Provide the (X, Y) coordinate of the cell's center where the given text is located.  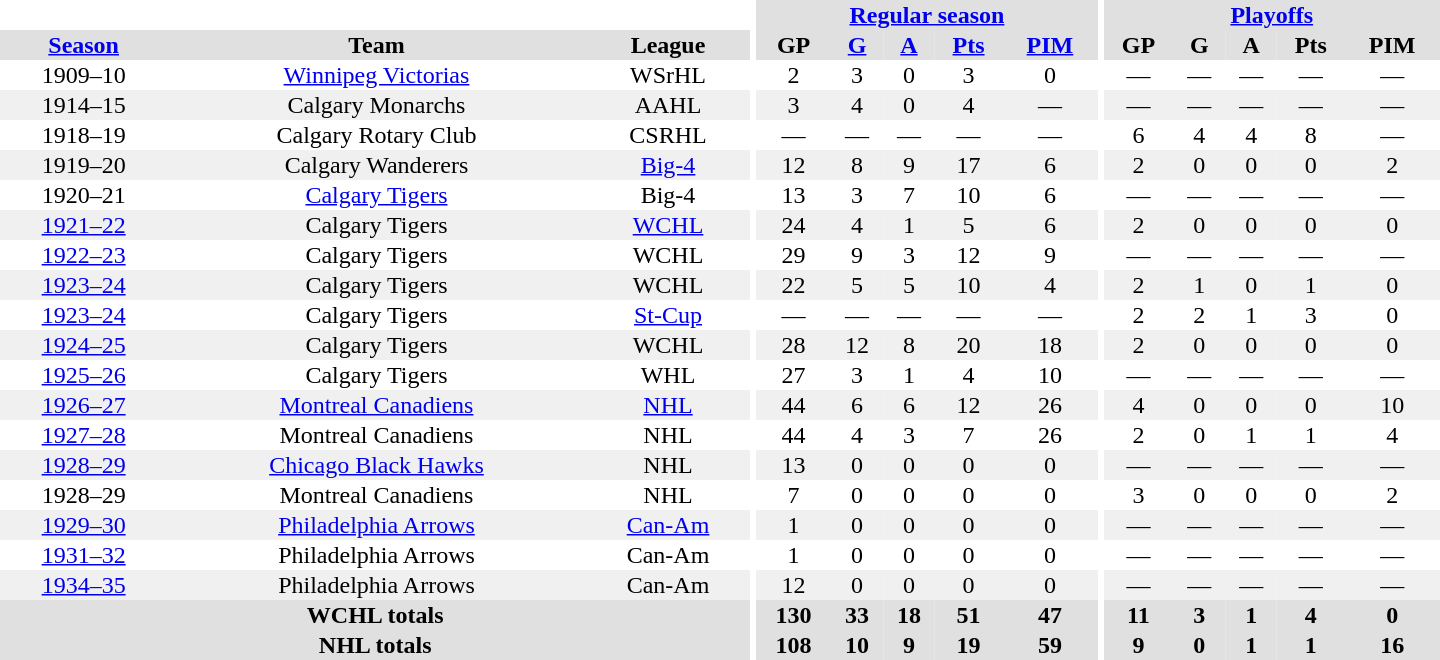
47 (1050, 615)
108 (794, 645)
WHL (668, 375)
Calgary Monarchs (376, 105)
1926–27 (84, 405)
20 (968, 345)
1925–26 (84, 375)
130 (794, 615)
1922–23 (84, 255)
16 (1392, 645)
1914–15 (84, 105)
1921–22 (84, 225)
1909–10 (84, 75)
19 (968, 645)
28 (794, 345)
1927–28 (84, 435)
51 (968, 615)
Calgary Rotary Club (376, 135)
Playoffs (1272, 15)
CSRHL (668, 135)
1924–25 (84, 345)
1918–19 (84, 135)
33 (857, 615)
59 (1050, 645)
Regular season (927, 15)
League (668, 45)
1929–30 (84, 525)
Winnipeg Victorias (376, 75)
22 (794, 285)
WCHL totals (375, 615)
1919–20 (84, 165)
29 (794, 255)
11 (1138, 615)
WSrHL (668, 75)
24 (794, 225)
Season (84, 45)
1920–21 (84, 195)
Chicago Black Hawks (376, 465)
St-Cup (668, 315)
Team (376, 45)
27 (794, 375)
1931–32 (84, 555)
Calgary Wanderers (376, 165)
17 (968, 165)
1934–35 (84, 585)
NHL totals (375, 645)
AAHL (668, 105)
